Scan for the cell matching the given text and deliver its [x, y] coordinate at center. 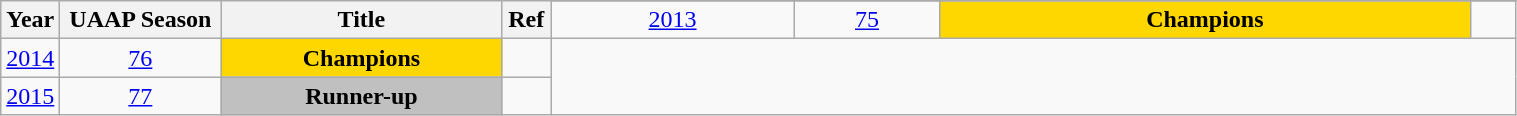
UAAP Season [140, 20]
Title [362, 20]
2015 [30, 96]
Year [30, 20]
76 [140, 58]
75 [868, 20]
2014 [30, 58]
77 [140, 96]
Runner-up [362, 96]
Ref [526, 20]
2013 [672, 20]
